For the text-containing cell, return its midpoint in (x, y) coordinate format. 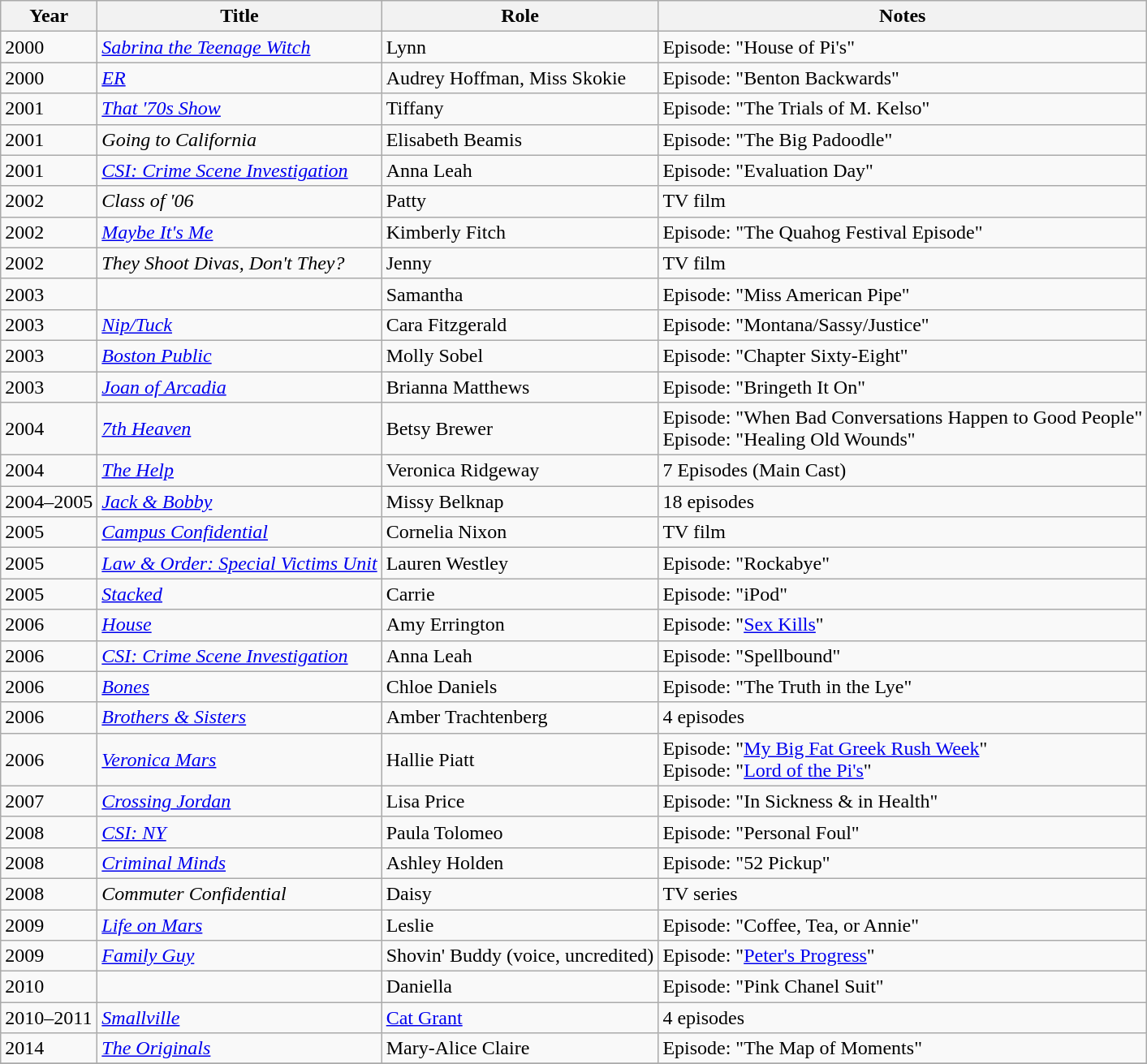
Episode: "Peter's Progress" (903, 956)
Jack & Bobby (239, 502)
Missy Belknap (520, 502)
Episode: "Personal Foul" (903, 832)
Nip/Tuck (239, 325)
2004–2005 (49, 502)
Episode: "The Truth in the Lye" (903, 687)
Smallville (239, 1018)
Episode: "Rockabye" (903, 563)
Amber Trachtenberg (520, 717)
Ashley Holden (520, 863)
Leslie (520, 924)
Kimberly Fitch (520, 232)
Title (239, 16)
Life on Mars (239, 924)
Episode: "Montana/Sassy/Justice" (903, 325)
2010–2011 (49, 1018)
Patty (520, 201)
Daniella (520, 987)
Brothers & Sisters (239, 717)
Cornelia Nixon (520, 532)
Episode: "When Bad Conversations Happen to Good People"Episode: "Healing Old Wounds" (903, 429)
Paula Tolomeo (520, 832)
18 episodes (903, 502)
Campus Confidential (239, 532)
Crossing Jordan (239, 801)
ER (239, 78)
Year (49, 16)
Family Guy (239, 956)
Samantha (520, 294)
Episode: "The Big Padoodle" (903, 140)
Molly Sobel (520, 355)
Amy Errington (520, 625)
Cara Fitzgerald (520, 325)
Episode: "Benton Backwards" (903, 78)
Episode: "iPod" (903, 594)
7th Heaven (239, 429)
Criminal Minds (239, 863)
Daisy (520, 894)
Law & Order: Special Victims Unit (239, 563)
That '70s Show (239, 109)
2014 (49, 1049)
Episode: "Miss American Pipe" (903, 294)
Role (520, 16)
Commuter Confidential (239, 894)
Tiffany (520, 109)
Episode: "In Sickness & in Health" (903, 801)
Episode: "Sex Kills" (903, 625)
Veronica Mars (239, 760)
Mary-Alice Claire (520, 1049)
2007 (49, 801)
Jenny (520, 263)
Chloe Daniels (520, 687)
Hallie Piatt (520, 760)
Lauren Westley (520, 563)
Going to California (239, 140)
Joan of Arcadia (239, 387)
House (239, 625)
7 Episodes (Main Cast) (903, 471)
Veronica Ridgeway (520, 471)
Carrie (520, 594)
Episode: "Coffee, Tea, or Annie" (903, 924)
Episode: "Chapter Sixty-Eight" (903, 355)
Shovin' Buddy (voice, uncredited) (520, 956)
Episode: "The Quahog Festival Episode" (903, 232)
TV series (903, 894)
Episode: "Bringeth It On" (903, 387)
Audrey Hoffman, Miss Skokie (520, 78)
Class of '06 (239, 201)
Lisa Price (520, 801)
Lynn (520, 47)
The Help (239, 471)
Episode: "Spellbound" (903, 656)
Episode: "House of Pi's" (903, 47)
Episode: "The Trials of M. Kelso" (903, 109)
Elisabeth Beamis (520, 140)
Episode: "52 Pickup" (903, 863)
They Shoot Divas, Don't They? (239, 263)
Notes (903, 16)
Boston Public (239, 355)
Sabrina the Teenage Witch (239, 47)
Cat Grant (520, 1018)
Episode: "Evaluation Day" (903, 170)
Brianna Matthews (520, 387)
CSI: NY (239, 832)
The Originals (239, 1049)
2010 (49, 987)
Bones (239, 687)
Maybe It's Me (239, 232)
Stacked (239, 594)
Betsy Brewer (520, 429)
Episode: "My Big Fat Greek Rush Week"Episode: "Lord of the Pi's" (903, 760)
Episode: "The Map of Moments" (903, 1049)
Episode: "Pink Chanel Suit" (903, 987)
